Output the [X, Y] coordinate of the center of the cell containing the given text.  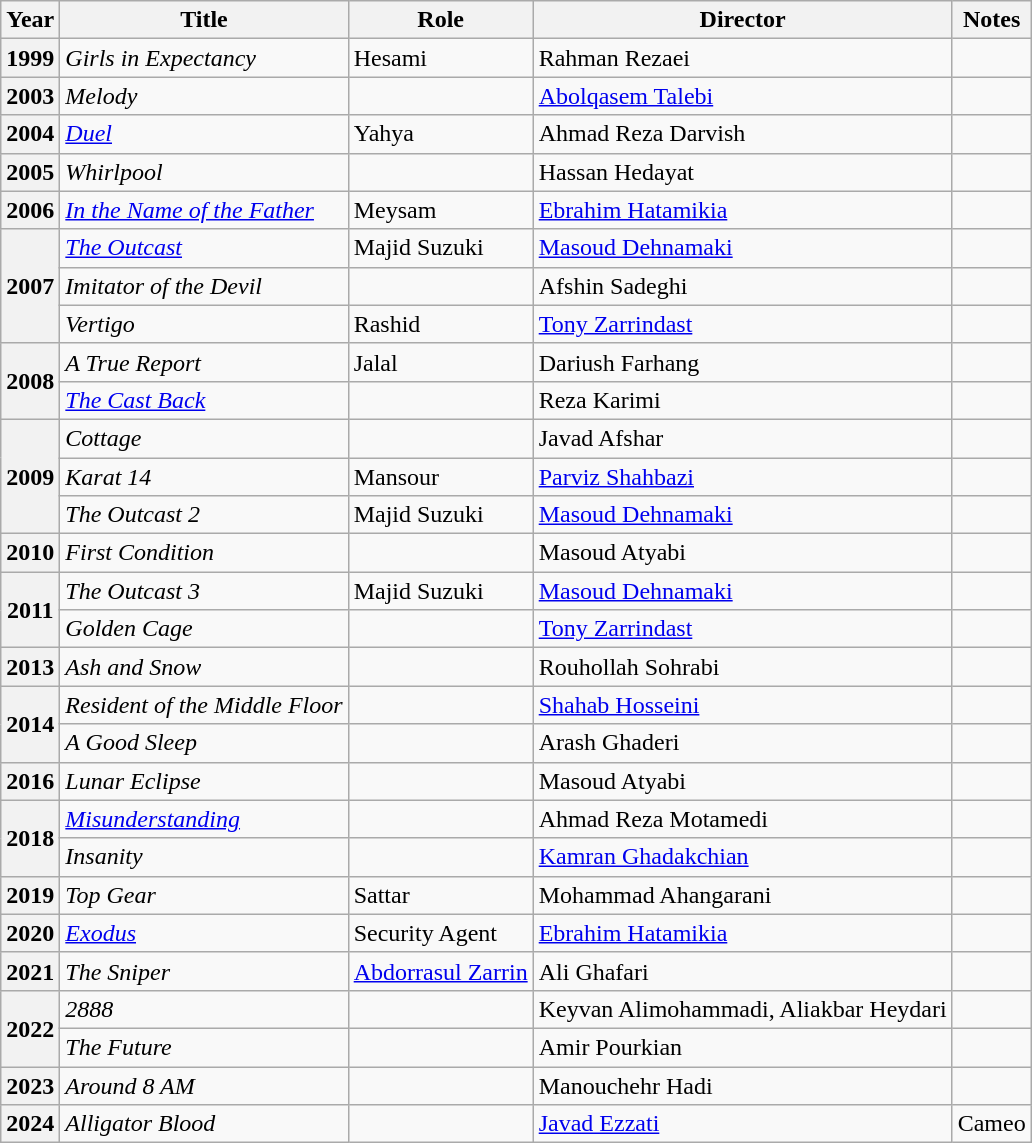
2024 [30, 1124]
Golden Cage [204, 629]
Resident of the Middle Floor [204, 705]
Ahmad Reza Motamedi [742, 819]
Karat 14 [204, 477]
Abdorrasul Zarrin [440, 971]
Afshin Sadeghi [742, 286]
Around 8 AM [204, 1085]
Notes [992, 20]
Sattar [440, 895]
2022 [30, 1028]
A Good Sleep [204, 743]
Mansour [440, 477]
Year [30, 20]
Kamran Ghadakchian [742, 857]
2016 [30, 781]
Rahman Rezaei [742, 58]
First Condition [204, 553]
Security Agent [440, 933]
Shahab Hosseini [742, 705]
The Future [204, 1047]
Mohammad Ahangarani [742, 895]
2021 [30, 971]
2014 [30, 724]
Javad Ezzati [742, 1124]
Imitator of the Devil [204, 286]
Javad Afshar [742, 438]
2020 [30, 933]
Dariush Farhang [742, 362]
Abolqasem Talebi [742, 96]
Hesami [440, 58]
The Sniper [204, 971]
Girls in Expectancy [204, 58]
Exodus [204, 933]
Lunar Eclipse [204, 781]
Role [440, 20]
Parviz Shahbazi [742, 477]
Manouchehr Hadi [742, 1085]
Vertigo [204, 324]
Ahmad Reza Darvish [742, 134]
Amir Pourkian [742, 1047]
In the Name of the Father [204, 210]
Ash and Snow [204, 667]
Keyvan Alimohammadi, Aliakbar Heydari [742, 1009]
2010 [30, 553]
Top Gear [204, 895]
Melody [204, 96]
2019 [30, 895]
2003 [30, 96]
Misunderstanding [204, 819]
The Outcast 2 [204, 515]
Alligator Blood [204, 1124]
2009 [30, 476]
Ali Ghafari [742, 971]
2004 [30, 134]
Insanity [204, 857]
Yahya [440, 134]
2011 [30, 610]
Reza Karimi [742, 400]
2018 [30, 838]
2888 [204, 1009]
Cottage [204, 438]
Whirlpool [204, 172]
Title [204, 20]
Meysam [440, 210]
Hassan Hedayat [742, 172]
2008 [30, 381]
2023 [30, 1085]
2007 [30, 286]
Arash Ghaderi [742, 743]
2006 [30, 210]
Rouhollah Sohrabi [742, 667]
A True Report [204, 362]
The Cast Back [204, 400]
Jalal [440, 362]
Rashid [440, 324]
Duel [204, 134]
2005 [30, 172]
The Outcast [204, 248]
1999 [30, 58]
The Outcast 3 [204, 591]
2013 [30, 667]
Cameo [992, 1124]
Director [742, 20]
